Detect which cell encompasses the target text, then output its [x, y] center coordinate. 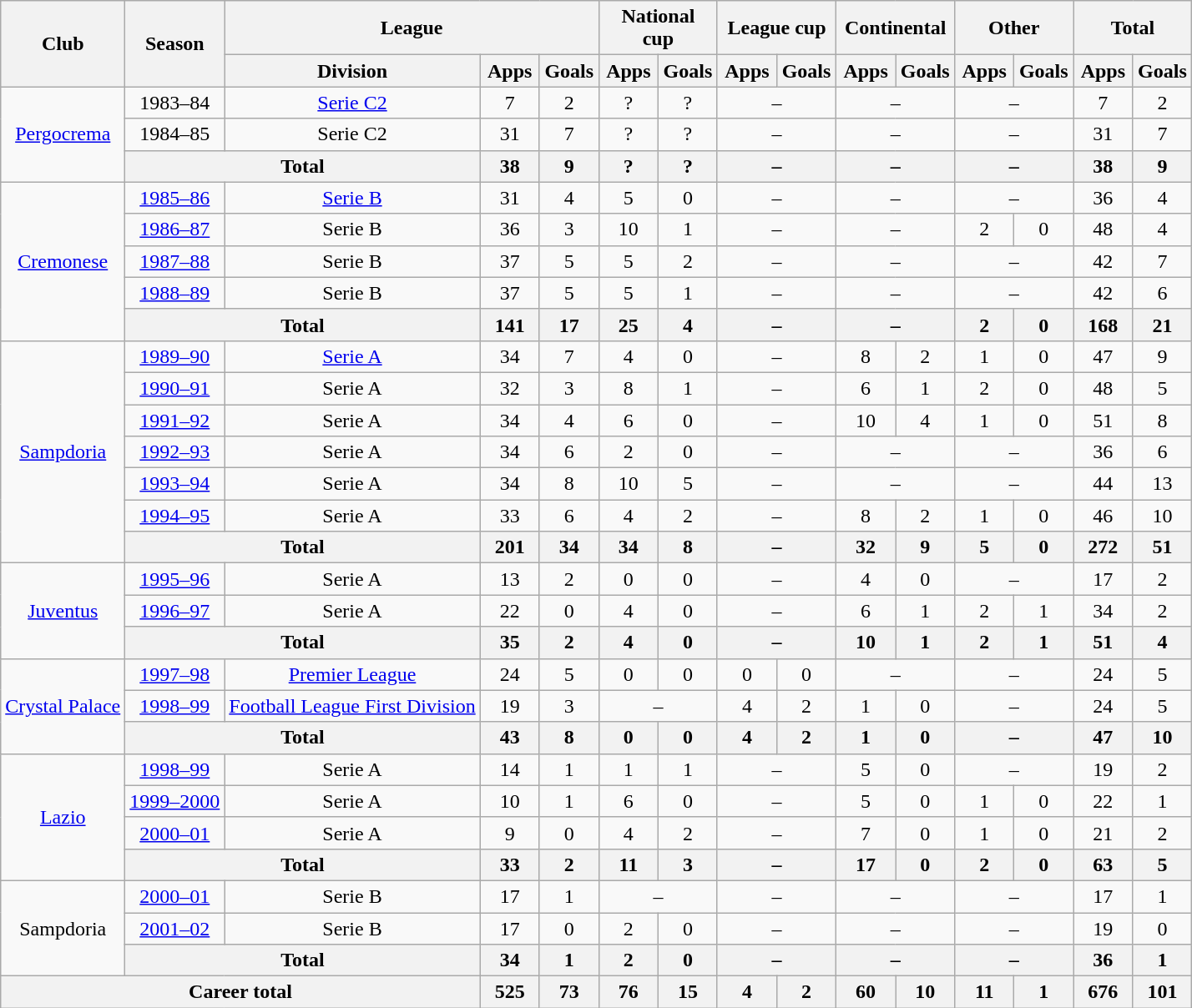
Crystal Palace [63, 706]
44 [1104, 484]
168 [1104, 325]
1995–96 [175, 579]
1983–84 [175, 103]
National cup [658, 28]
Career total [240, 992]
Other [1014, 28]
Cremonese [63, 261]
1987–88 [175, 261]
1986–87 [175, 229]
1984–85 [175, 134]
1988–89 [175, 293]
1994–95 [175, 516]
63 [1104, 864]
15 [688, 992]
1985–86 [175, 198]
1991–92 [175, 420]
Lazio [63, 817]
1993–94 [175, 484]
46 [1104, 516]
Football League First Division [352, 706]
Continental [896, 28]
1996–97 [175, 611]
1997–98 [175, 674]
60 [866, 992]
1992–93 [175, 452]
Juventus [63, 611]
2001–02 [175, 929]
43 [509, 738]
Division [352, 71]
Club [63, 43]
1999–2000 [175, 801]
73 [569, 992]
35 [509, 643]
Pergocrema [63, 134]
Premier League [352, 674]
76 [628, 992]
League [412, 28]
25 [628, 325]
14 [509, 769]
1989–90 [175, 356]
201 [509, 547]
101 [1162, 992]
Season [175, 43]
676 [1104, 992]
League cup [776, 28]
525 [509, 992]
1990–91 [175, 388]
272 [1104, 547]
141 [509, 325]
